Locate the cell with the specified text and output its (x, y) center coordinate. 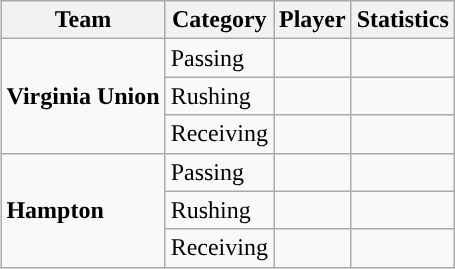
Team (83, 20)
Hampton (83, 210)
Virginia Union (83, 96)
Statistics (402, 20)
Player (313, 20)
Category (219, 20)
